Identify which cell holds the provided text, then report its [x, y] central coordinate. 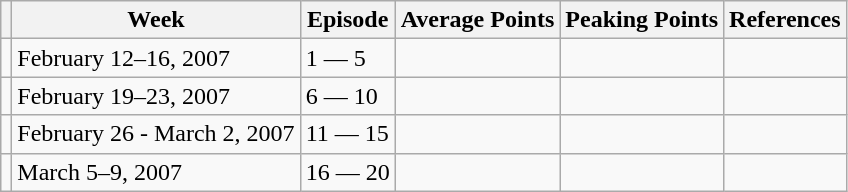
Week [156, 20]
Peaking Points [642, 20]
February 12–16, 2007 [156, 58]
References [786, 20]
Episode [348, 20]
6 — 10 [348, 96]
Average Points [478, 20]
February 26 - March 2, 2007 [156, 134]
March 5–9, 2007 [156, 172]
11 — 15 [348, 134]
1 — 5 [348, 58]
16 — 20 [348, 172]
February 19–23, 2007 [156, 96]
